For the text-containing cell, return its midpoint in [x, y] coordinate format. 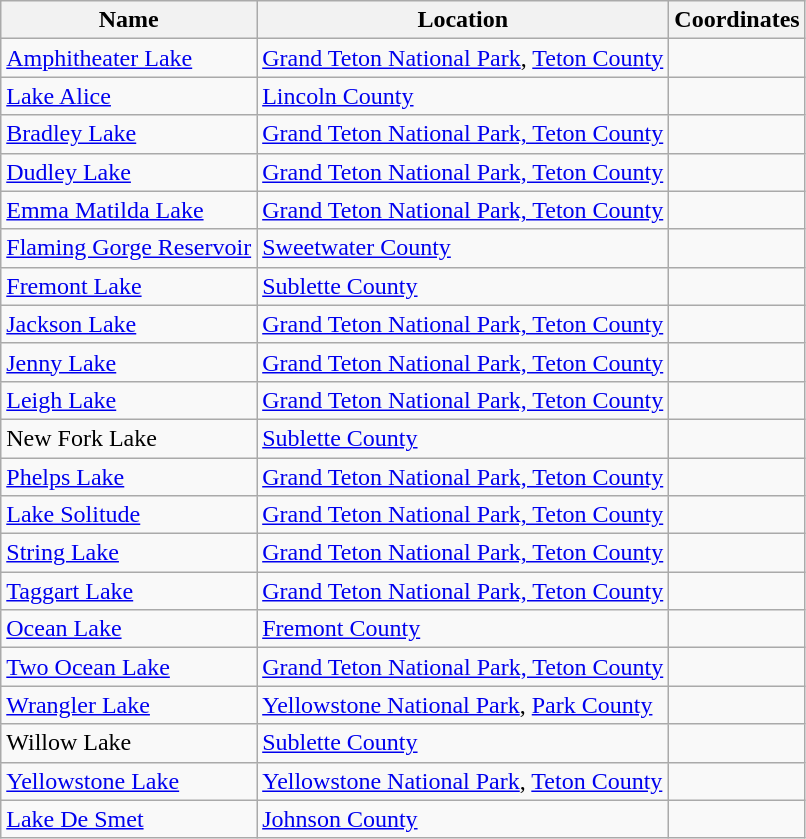
Lincoln County [463, 96]
Location [463, 20]
Taggart Lake [129, 591]
Yellowstone Lake [129, 781]
Emma Matilda Lake [129, 210]
Bradley Lake [129, 134]
Yellowstone National Park, Park County [463, 705]
Leigh Lake [129, 400]
Fremont County [463, 629]
Jackson Lake [129, 324]
Lake Solitude [129, 515]
Flaming Gorge Reservoir [129, 248]
Jenny Lake [129, 362]
Johnson County [463, 819]
Two Ocean Lake [129, 667]
Willow Lake [129, 743]
Lake De Smet [129, 819]
Ocean Lake [129, 629]
Wrangler Lake [129, 705]
New Fork Lake [129, 438]
Phelps Lake [129, 477]
Sweetwater County [463, 248]
Yellowstone National Park, Teton County [463, 781]
Fremont Lake [129, 286]
Amphitheater Lake [129, 58]
String Lake [129, 553]
Name [129, 20]
Dudley Lake [129, 172]
Coordinates [737, 20]
Lake Alice [129, 96]
